Identify which cell holds the provided text, then report its (x, y) central coordinate. 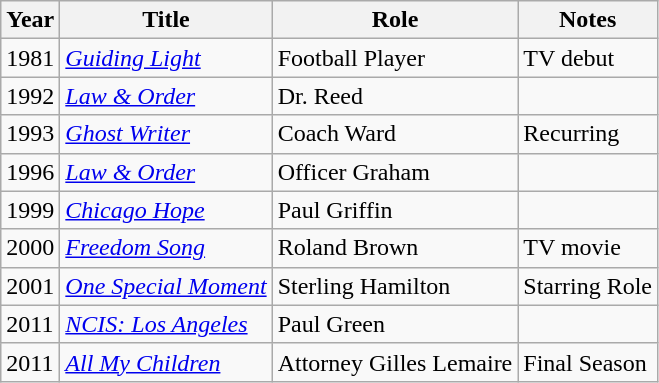
NCIS: Los Angeles (166, 324)
TV debut (588, 58)
Starring Role (588, 286)
Freedom Song (166, 248)
Title (166, 20)
Coach Ward (395, 134)
Officer Graham (395, 172)
Paul Green (395, 324)
One Special Moment (166, 286)
Notes (588, 20)
Dr. Reed (395, 96)
Year (30, 20)
TV movie (588, 248)
1981 (30, 58)
Role (395, 20)
1992 (30, 96)
Final Season (588, 362)
1999 (30, 210)
2001 (30, 286)
1993 (30, 134)
Recurring (588, 134)
Paul Griffin (395, 210)
Chicago Hope (166, 210)
Attorney Gilles Lemaire (395, 362)
Sterling Hamilton (395, 286)
1996 (30, 172)
Guiding Light (166, 58)
Roland Brown (395, 248)
Ghost Writer (166, 134)
Football Player (395, 58)
2000 (30, 248)
All My Children (166, 362)
